Extract the [x, y] coordinate from the center of the cell holding the provided text.  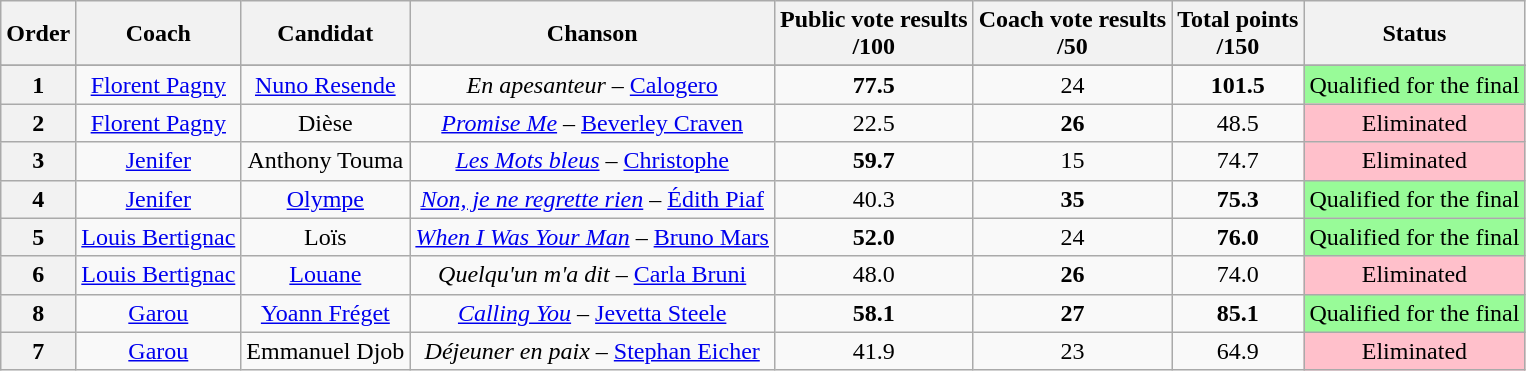
59.7 [874, 161]
Emmanuel Djob [326, 351]
40.3 [874, 199]
Coach vote results /50 [1072, 34]
64.9 [1238, 351]
74.0 [1238, 275]
Yoann Fréget [326, 313]
35 [1072, 199]
48.5 [1238, 123]
Déjeuner en paix – Stephan Eicher [592, 351]
74.7 [1238, 161]
Candidat [326, 34]
Olympe [326, 199]
1 [38, 85]
8 [38, 313]
2 [38, 123]
Nuno Resende [326, 85]
22.5 [874, 123]
Non, je ne regrette rien – Édith Piaf [592, 199]
Chanson [592, 34]
Calling You – Jevetta Steele [592, 313]
4 [38, 199]
77.5 [874, 85]
Coach [158, 34]
76.0 [1238, 237]
5 [38, 237]
Louane [326, 275]
75.3 [1238, 199]
101.5 [1238, 85]
Les Mots bleus – Christophe [592, 161]
58.1 [874, 313]
27 [1072, 313]
3 [38, 161]
Dièse [326, 123]
6 [38, 275]
Status [1414, 34]
Quelqu'un m'a dit – Carla Bruni [592, 275]
Order [38, 34]
Public vote results /100 [874, 34]
7 [38, 351]
85.1 [1238, 313]
Total points /150 [1238, 34]
When I Was Your Man – Bruno Mars [592, 237]
En apesanteur – Calogero [592, 85]
48.0 [874, 275]
Promise Me – Beverley Craven [592, 123]
Anthony Touma [326, 161]
15 [1072, 161]
Loïs [326, 237]
41.9 [874, 351]
52.0 [874, 237]
23 [1072, 351]
